From the cell containing the given text, extract its center point as (X, Y) coordinate. 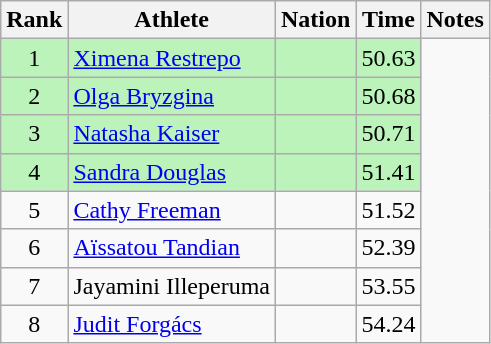
Rank (34, 20)
51.41 (388, 172)
50.68 (388, 96)
3 (34, 134)
Judit Forgács (172, 324)
5 (34, 210)
2 (34, 96)
54.24 (388, 324)
50.71 (388, 134)
Nation (316, 20)
Olga Bryzgina (172, 96)
50.63 (388, 58)
52.39 (388, 248)
1 (34, 58)
51.52 (388, 210)
Athlete (172, 20)
Jayamini Illeperuma (172, 286)
4 (34, 172)
Aïssatou Tandian (172, 248)
Ximena Restrepo (172, 58)
6 (34, 248)
53.55 (388, 286)
Notes (455, 20)
Time (388, 20)
Sandra Douglas (172, 172)
Natasha Kaiser (172, 134)
Cathy Freeman (172, 210)
8 (34, 324)
7 (34, 286)
